Determine the [x, y] coordinate at the center of the cell enclosing the given text.  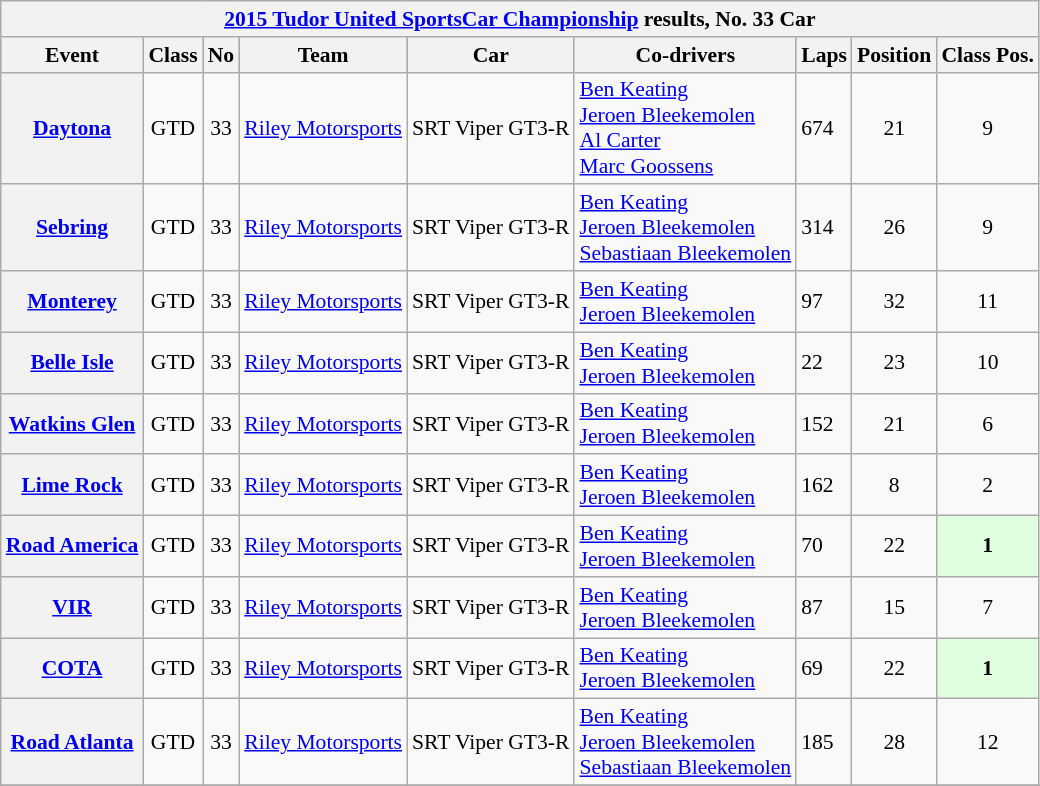
Road America [72, 546]
10 [987, 362]
7 [987, 608]
32 [894, 302]
6 [987, 424]
COTA [72, 668]
Car [490, 55]
26 [894, 228]
Class Pos. [987, 55]
8 [894, 486]
Co-drivers [685, 55]
Sebring [72, 228]
70 [824, 546]
No [222, 55]
Lime Rock [72, 486]
87 [824, 608]
23 [894, 362]
97 [824, 302]
2015 Tudor United SportsCar Championship results, No. 33 Car [520, 19]
Watkins Glen [72, 424]
12 [987, 742]
Laps [824, 55]
Ben Keating Jeroen Bleekemolen Al Carter Marc Goossens [685, 128]
Daytona [72, 128]
Road Atlanta [72, 742]
314 [824, 228]
152 [824, 424]
11 [987, 302]
VIR [72, 608]
69 [824, 668]
15 [894, 608]
185 [824, 742]
Class [172, 55]
Monterey [72, 302]
162 [824, 486]
Event [72, 55]
28 [894, 742]
Belle Isle [72, 362]
2 [987, 486]
Position [894, 55]
Team [323, 55]
674 [824, 128]
